Search for the cell housing the specified text and yield its [x, y] center coordinate. 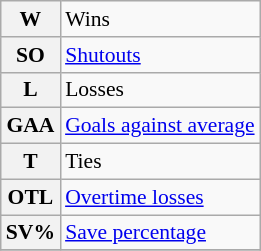
T [30, 162]
W [30, 19]
L [30, 90]
Overtime losses [160, 197]
SO [30, 55]
OTL [30, 197]
Shutouts [160, 55]
Losses [160, 90]
Save percentage [160, 233]
SV% [30, 233]
GAA [30, 126]
Wins [160, 19]
Goals against average [160, 126]
Ties [160, 162]
